Find where the given text appears and provide that cell's center as (X, Y) coordinate. 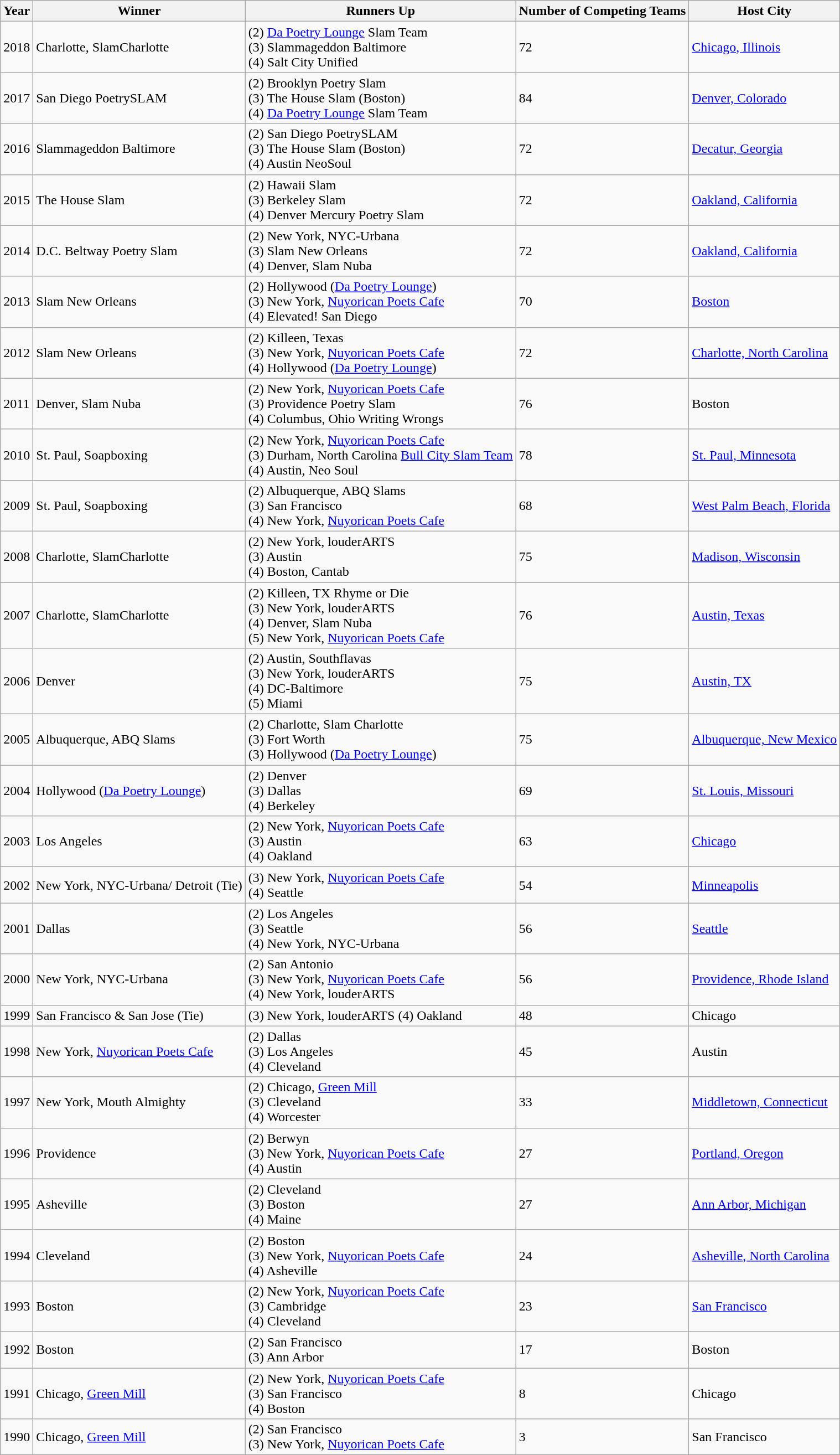
Providence (139, 1153)
(3) New York, louderARTS (4) Oakland (381, 1015)
(2) San Francisco(3) New York, Nuyorican Poets Cafe (381, 1437)
1999 (17, 1015)
63 (602, 842)
2010 (17, 455)
2004 (17, 791)
St. Louis, Missouri (765, 791)
(2) New York, Nuyorican Poets Cafe(3) Austin(4) Oakland (381, 842)
Decatur, Georgia (765, 149)
(2) New York, NYC-Urbana (3) Slam New Orleans (4) Denver, Slam Nuba (381, 251)
Runners Up (381, 11)
Year (17, 11)
Charlotte, North Carolina (765, 353)
69 (602, 791)
70 (602, 302)
(2) San Francisco(3) Ann Arbor (381, 1350)
Ann Arbor, Michigan (765, 1204)
(2) Los Angeles(3) Seattle(4) New York, NYC-Urbana (381, 928)
Middletown, Connecticut (765, 1102)
New York, Nuyorican Poets Cafe (139, 1051)
45 (602, 1051)
84 (602, 98)
(2) San Antonio(3) New York, Nuyorican Poets Cafe(4) New York, louderARTS (381, 979)
San Diego PoetrySLAM (139, 98)
1994 (17, 1255)
Albuquerque, ABQ Slams (139, 740)
1995 (17, 1204)
(2) Denver(3) Dallas(4) Berkeley (381, 791)
78 (602, 455)
2018 (17, 47)
2006 (17, 681)
2003 (17, 842)
2008 (17, 556)
1993 (17, 1306)
Austin, Texas (765, 616)
2000 (17, 979)
Slammageddon Baltimore (139, 149)
2017 (17, 98)
New York, NYC-Urbana (139, 979)
(2) Brooklyn Poetry Slam (3) The House Slam (Boston) (4) Da Poetry Lounge Slam Team (381, 98)
Chicago, Illinois (765, 47)
2012 (17, 353)
2014 (17, 251)
2007 (17, 616)
Los Angeles (139, 842)
2009 (17, 505)
Madison, Wisconsin (765, 556)
2001 (17, 928)
San Francisco & San Jose (Tie) (139, 1015)
(2) Charlotte, Slam Charlotte(3) Fort Worth(3) Hollywood (Da Poetry Lounge) (381, 740)
2016 (17, 149)
2015 (17, 200)
(2) Da Poetry Lounge Slam Team (3) Slammageddon Baltimore (4) Salt City Unified (381, 47)
Hollywood (Da Poetry Lounge) (139, 791)
(2) Cleveland(3) Boston(4) Maine (381, 1204)
Cleveland (139, 1255)
(2) Dallas(3) Los Angeles(4) Cleveland (381, 1051)
48 (602, 1015)
(2) Hawaii Slam (3) Berkeley Slam (4) Denver Mercury Poetry Slam (381, 200)
Austin, TX (765, 681)
(2) Albuquerque, ABQ Slams(3) San Francisco(4) New York, Nuyorican Poets Cafe (381, 505)
68 (602, 505)
1996 (17, 1153)
1990 (17, 1437)
The House Slam (139, 200)
New York, NYC-Urbana/ Detroit (Tie) (139, 885)
1997 (17, 1102)
2013 (17, 302)
St. Paul, Minnesota (765, 455)
Denver, Slam Nuba (139, 404)
(2) New York, Nuyorican Poets Cafe(3) San Francisco(4) Boston (381, 1393)
17 (602, 1350)
(3) New York, Nuyorican Poets Cafe(4) Seattle (381, 885)
23 (602, 1306)
Asheville, North Carolina (765, 1255)
Albuquerque, New Mexico (765, 740)
Seattle (765, 928)
(2) New York, Nuyorican Poets Cafe(3) Cambridge(4) Cleveland (381, 1306)
(2) Killeen, Texas (3) New York, Nuyorican Poets Cafe (4) Hollywood (Da Poetry Lounge) (381, 353)
Winner (139, 11)
(2) Berwyn(3) New York, Nuyorican Poets Cafe(4) Austin (381, 1153)
Austin (765, 1051)
Host City (765, 11)
2011 (17, 404)
1991 (17, 1393)
D.C. Beltway Poetry Slam (139, 251)
54 (602, 885)
1992 (17, 1350)
Dallas (139, 928)
West Palm Beach, Florida (765, 505)
(2) San Diego PoetrySLAM (3) The House Slam (Boston) (4) Austin NeoSoul (381, 149)
1998 (17, 1051)
(2) Boston(3) New York, Nuyorican Poets Cafe(4) Asheville (381, 1255)
(2) Hollywood (Da Poetry Lounge) (3) New York, Nuyorican Poets Cafe (4) Elevated! San Diego (381, 302)
Portland, Oregon (765, 1153)
Denver (139, 681)
8 (602, 1393)
2005 (17, 740)
Minneapolis (765, 885)
3 (602, 1437)
(2) New York, louderARTS(3) Austin(4) Boston, Cantab (381, 556)
24 (602, 1255)
Number of Competing Teams (602, 11)
(2) Killeen, TX Rhyme or Die(3) New York, louderARTS(4) Denver, Slam Nuba(5) New York, Nuyorican Poets Cafe (381, 616)
Denver, Colorado (765, 98)
2002 (17, 885)
(2) New York, Nuyorican Poets Cafe (3) Durham, North Carolina Bull City Slam Team(4) Austin, Neo Soul (381, 455)
33 (602, 1102)
Asheville (139, 1204)
New York, Mouth Almighty (139, 1102)
(2) Austin, Southflavas(3) New York, louderARTS(4) DC-Baltimore(5) Miami (381, 681)
(2) Chicago, Green Mill(3) Cleveland(4) Worcester (381, 1102)
Providence, Rhode Island (765, 979)
(2) New York, Nuyorican Poets Cafe (3) Providence Poetry Slam (4) Columbus, Ohio Writing Wrongs (381, 404)
